Find where the given text appears and provide that cell's center as (x, y) coordinate. 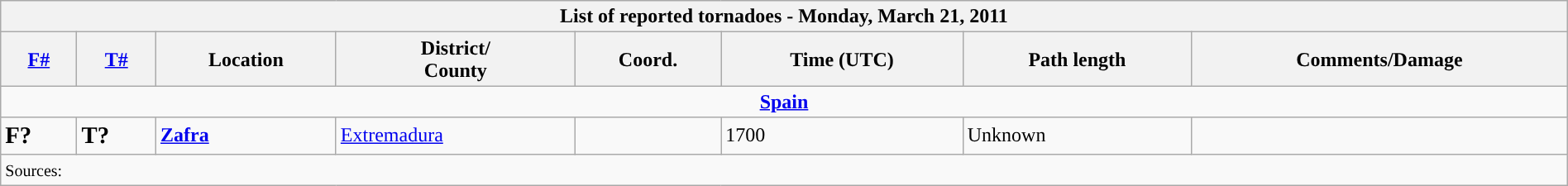
F? (39, 136)
1700 (842, 136)
T# (117, 60)
Unknown (1077, 136)
Time (UTC) (842, 60)
Coord. (648, 60)
Sources: (784, 169)
Zafra (246, 136)
Comments/Damage (1379, 60)
F# (39, 60)
T? (117, 136)
Extremadura (455, 136)
Spain (784, 102)
Location (246, 60)
Path length (1077, 60)
District/County (455, 60)
List of reported tornadoes - Monday, March 21, 2011 (784, 17)
